Search for the cell housing the specified text and yield its (X, Y) center coordinate. 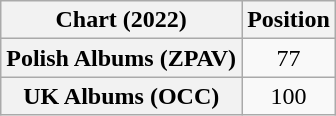
Chart (2022) (122, 20)
77 (289, 58)
Position (289, 20)
UK Albums (OCC) (122, 96)
Polish Albums (ZPAV) (122, 58)
100 (289, 96)
